Find where the given text appears and provide that cell's center as (X, Y) coordinate. 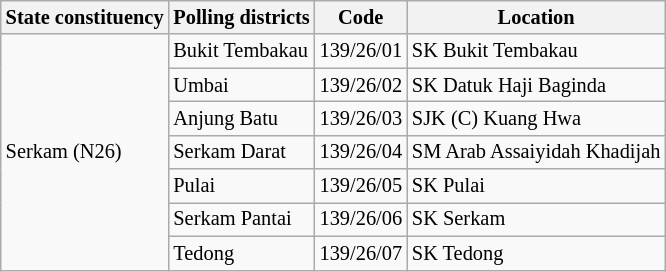
SK Datuk Haji Baginda (536, 85)
Tedong (241, 253)
139/26/04 (361, 152)
SK Pulai (536, 186)
Umbai (241, 85)
Location (536, 17)
SK Tedong (536, 253)
Polling districts (241, 17)
139/26/07 (361, 253)
139/26/02 (361, 85)
139/26/03 (361, 118)
139/26/01 (361, 51)
Anjung Batu (241, 118)
State constituency (85, 17)
Bukit Tembakau (241, 51)
139/26/05 (361, 186)
SJK (C) Kuang Hwa (536, 118)
Pulai (241, 186)
Code (361, 17)
139/26/06 (361, 219)
Serkam Pantai (241, 219)
SM Arab Assaiyidah Khadijah (536, 152)
Serkam (N26) (85, 152)
SK Serkam (536, 219)
Serkam Darat (241, 152)
SK Bukit Tembakau (536, 51)
